Return the (x, y) coordinate for the center point of the cell that contains the specified text.  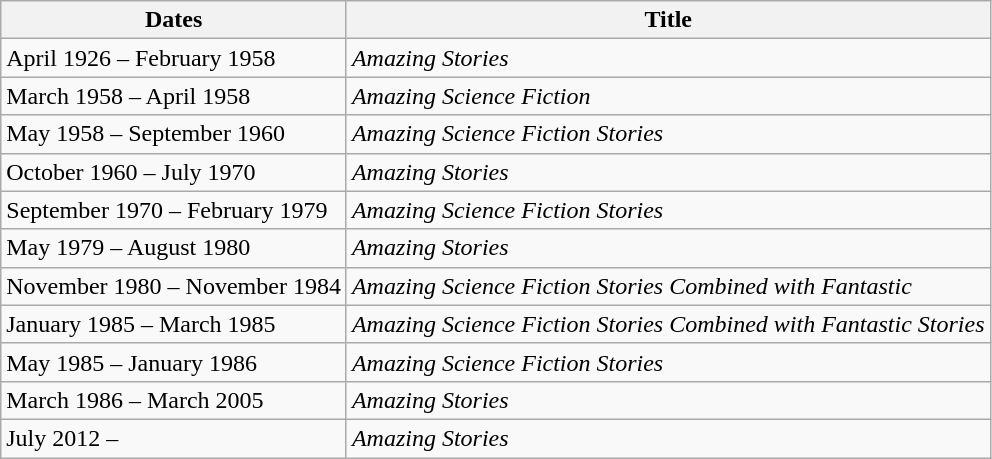
April 1926 – February 1958 (174, 58)
May 1985 – January 1986 (174, 362)
March 1986 – March 2005 (174, 400)
Amazing Science Fiction Stories Combined with Fantastic Stories (668, 324)
Dates (174, 20)
March 1958 – April 1958 (174, 96)
Amazing Science Fiction Stories Combined with Fantastic (668, 286)
May 1979 – August 1980 (174, 248)
September 1970 – February 1979 (174, 210)
May 1958 – September 1960 (174, 134)
July 2012 – (174, 438)
November 1980 – November 1984 (174, 286)
January 1985 – March 1985 (174, 324)
Title (668, 20)
October 1960 – July 1970 (174, 172)
Amazing Science Fiction (668, 96)
